Determine the (X, Y) coordinate at the center of the cell enclosing the given text.  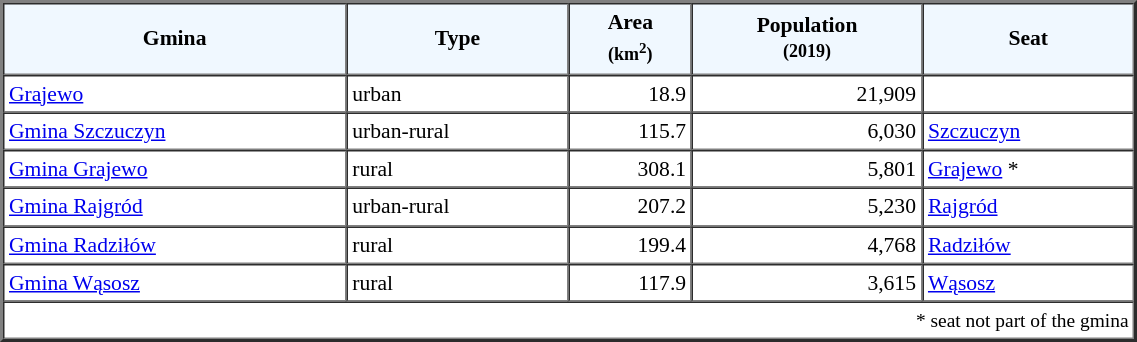
Gmina Wąsosz (174, 283)
Grajewo * (1028, 169)
3,615 (807, 283)
18.9 (630, 93)
308.1 (630, 169)
Wąsosz (1028, 283)
Gmina Rajgród (174, 207)
115.7 (630, 131)
199.4 (630, 245)
Gmina Szczuczyn (174, 131)
4,768 (807, 245)
Gmina Grajewo (174, 169)
5,801 (807, 169)
Rajgród (1028, 207)
5,230 (807, 207)
Grajewo (174, 93)
Szczuczyn (1028, 131)
Radziłów (1028, 245)
Gmina (174, 38)
6,030 (807, 131)
Gmina Radziłów (174, 245)
Seat (1028, 38)
Area(km2) (630, 38)
21,909 (807, 93)
Population(2019) (807, 38)
urban (457, 93)
* seat not part of the gmina (569, 321)
Type (457, 38)
117.9 (630, 283)
207.2 (630, 207)
